Find where the given text appears and provide that cell's center as (x, y) coordinate. 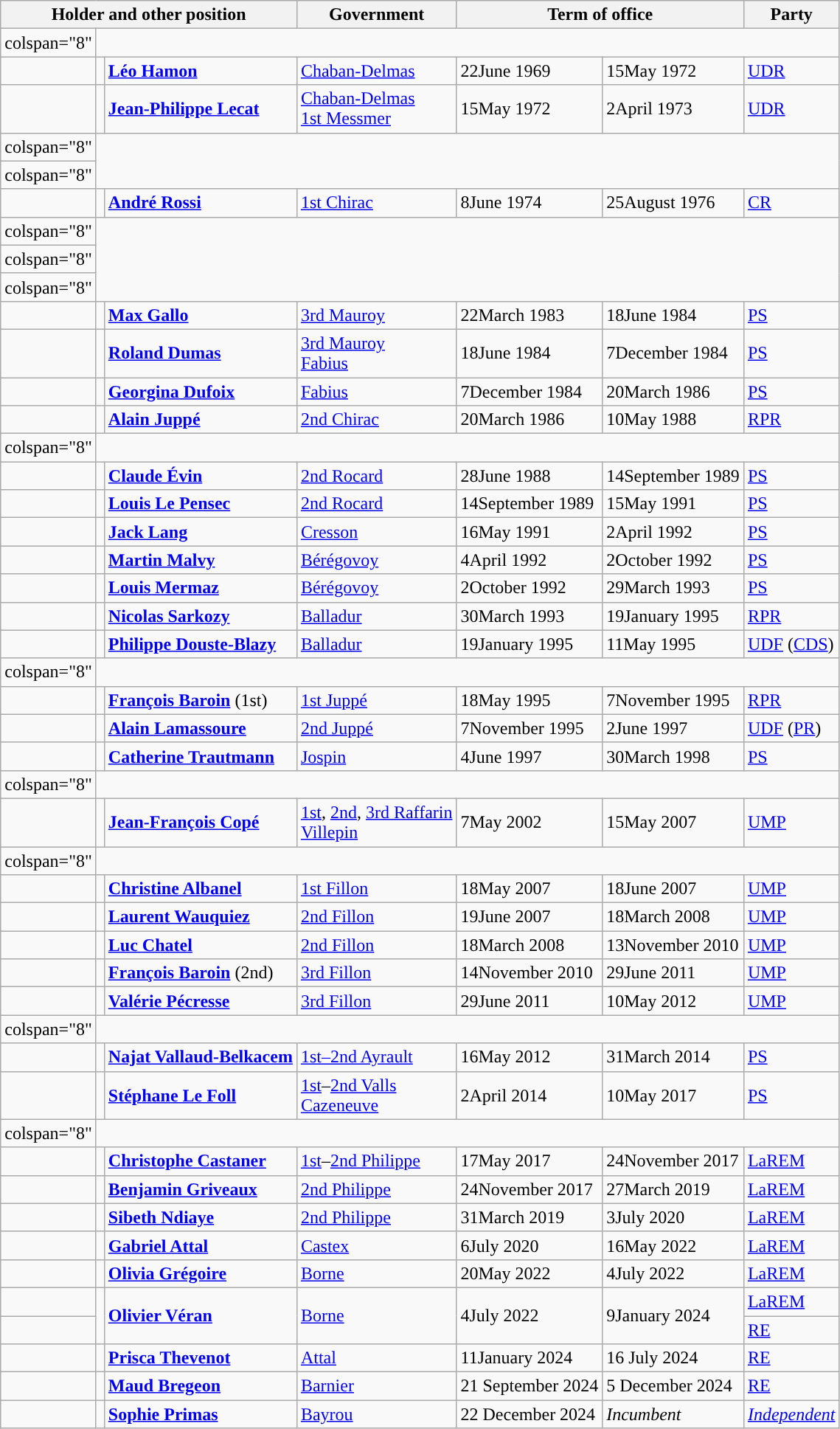
30March 1993 (530, 616)
Alain Lamassoure (201, 728)
22 December 2024 (530, 1414)
4April 1992 (530, 560)
2April 1973 (673, 109)
Laurent Wauquiez (201, 917)
Prisca Thevenot (201, 1358)
Incumbent (673, 1414)
31March 2014 (673, 1057)
14November 2010 (530, 973)
Stéphane Le Foll (201, 1095)
Term of office (600, 15)
Christine Albanel (201, 889)
Maud Bregeon (201, 1386)
2April 1992 (673, 532)
19June 2007 (530, 917)
Benjamin Griveaux (201, 1189)
Sibeth Ndiaye (201, 1217)
18May 1995 (530, 700)
3July 2020 (673, 1217)
Gabriel Attal (201, 1245)
André Rossi (201, 203)
3rd MauroyFabius (376, 353)
Martin Malvy (201, 560)
1st Chirac (376, 203)
27March 2019 (673, 1189)
Bayrou (376, 1414)
Olivier Véran (201, 1315)
Jean-François Copé (201, 822)
5 December 2024 (673, 1386)
Valérie Pécresse (201, 1001)
10May 2012 (673, 1001)
18June 2007 (673, 889)
30March 1998 (673, 756)
Fabius (376, 392)
1st–2nd Ayrault (376, 1057)
Max Gallo (201, 315)
8June 1974 (530, 203)
9January 2024 (673, 1315)
10May 1988 (673, 420)
21 September 2024 (530, 1386)
1st Juppé (376, 700)
Christophe Castaner (201, 1161)
François Baroin (2nd) (201, 973)
10May 2017 (673, 1095)
25August 1976 (673, 203)
Olivia Grégoire (201, 1273)
16May 2012 (530, 1057)
Barnier (376, 1386)
17May 2017 (530, 1161)
15May 1991 (673, 504)
6July 2020 (530, 1245)
4June 1997 (530, 756)
18May 2007 (530, 889)
16 July 2024 (673, 1358)
Jean-Philippe Lecat (201, 109)
CR (791, 203)
2April 2014 (530, 1095)
UDF (PR) (791, 728)
31March 2019 (530, 1217)
Jospin (376, 756)
20May 2022 (530, 1273)
Chaban-Delmas1st Messmer (376, 109)
Jack Lang (201, 532)
1st–2nd VallsCazeneuve (376, 1095)
Holder and other position (149, 15)
7May 2002 (530, 822)
1st Fillon (376, 889)
Independent (791, 1414)
Catherine Trautmann (201, 756)
1st–2nd Philippe (376, 1161)
16May 1991 (530, 532)
Philippe Douste-Blazy (201, 644)
Louis Le Pensec (201, 504)
2nd Juppé (376, 728)
Louis Mermaz (201, 588)
1st, 2nd, 3rd RaffarinVillepin (376, 822)
29March 1993 (673, 588)
11January 2024 (530, 1358)
15May 2007 (673, 822)
Georgina Dufoix (201, 392)
Léo Hamon (201, 71)
Castex (376, 1245)
2nd Chirac (376, 420)
Attal (376, 1358)
UDF (CDS) (791, 644)
28June 1988 (530, 476)
3rd Mauroy (376, 315)
François Baroin (1st) (201, 700)
Government (376, 15)
Cresson (376, 532)
Roland Dumas (201, 353)
Najat Vallaud-Belkacem (201, 1057)
Chaban-Delmas (376, 71)
Luc Chatel (201, 945)
Alain Juppé (201, 420)
Sophie Primas (201, 1414)
22March 1983 (530, 315)
22June 1969 (530, 71)
13November 2010 (673, 945)
Nicolas Sarkozy (201, 616)
Claude Évin (201, 476)
Party (791, 15)
16May 2022 (673, 1245)
2June 1997 (673, 728)
11May 1995 (673, 644)
